Extract the [X, Y] coordinate from the center of the cell holding the provided text.  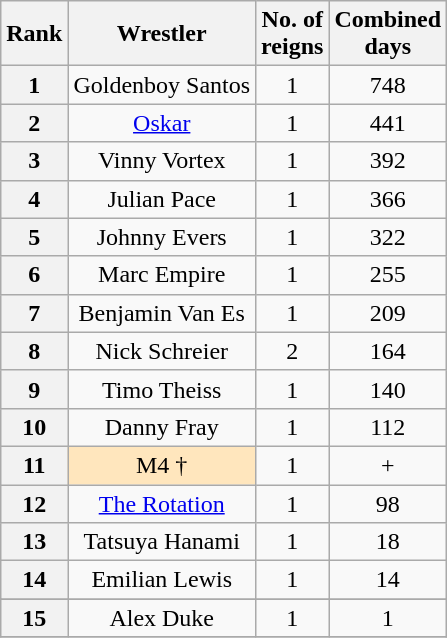
Timo Theiss [162, 389]
12 [34, 503]
Alex Duke [162, 618]
15 [34, 618]
255 [388, 275]
8 [34, 351]
11 [34, 465]
The Rotation [162, 503]
209 [388, 313]
Marc Empire [162, 275]
Johnny Evers [162, 237]
140 [388, 389]
+ [388, 465]
9 [34, 389]
Benjamin Van Es [162, 313]
392 [388, 161]
13 [34, 542]
Vinny Vortex [162, 161]
748 [388, 85]
No. ofreigns [292, 34]
Julian Pace [162, 199]
322 [388, 237]
164 [388, 351]
5 [34, 237]
Combineddays [388, 34]
Danny Fray [162, 427]
112 [388, 427]
18 [388, 542]
10 [34, 427]
98 [388, 503]
366 [388, 199]
Oskar [162, 123]
4 [34, 199]
7 [34, 313]
Rank [34, 34]
Goldenboy Santos [162, 85]
M4 † [162, 465]
Tatsuya Hanami [162, 542]
Wrestler [162, 34]
3 [34, 161]
6 [34, 275]
Emilian Lewis [162, 580]
441 [388, 123]
Nick Schreier [162, 351]
